Locate the cell with the specified text and output its [x, y] center coordinate. 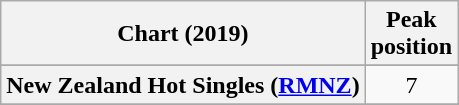
7 [411, 85]
Chart (2019) [183, 34]
New Zealand Hot Singles (RMNZ) [183, 85]
Peakposition [411, 34]
